Detect which cell encompasses the target text, then output its (x, y) center coordinate. 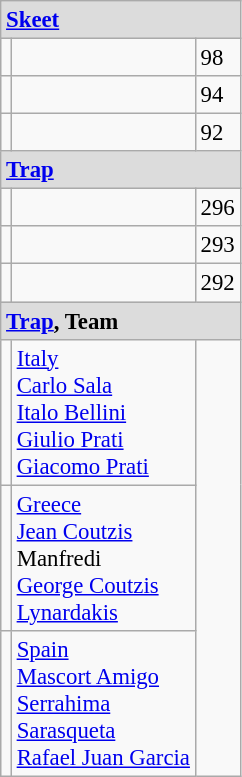
92 (218, 133)
293 (218, 245)
ItalyCarlo SalaItalo BelliniGiulio PratiGiacomo Prati (103, 412)
292 (218, 283)
GreeceJean CoutzisManfrediGeorge CoutzisLynardakis (103, 558)
296 (218, 208)
SpainMascort AmigoSerrahimaSarasquetaRafael Juan Garcia (103, 703)
94 (218, 95)
Trap (120, 170)
Skeet (120, 20)
Trap, Team (120, 321)
98 (218, 58)
